Return [x, y] of the center of cell containing provided text 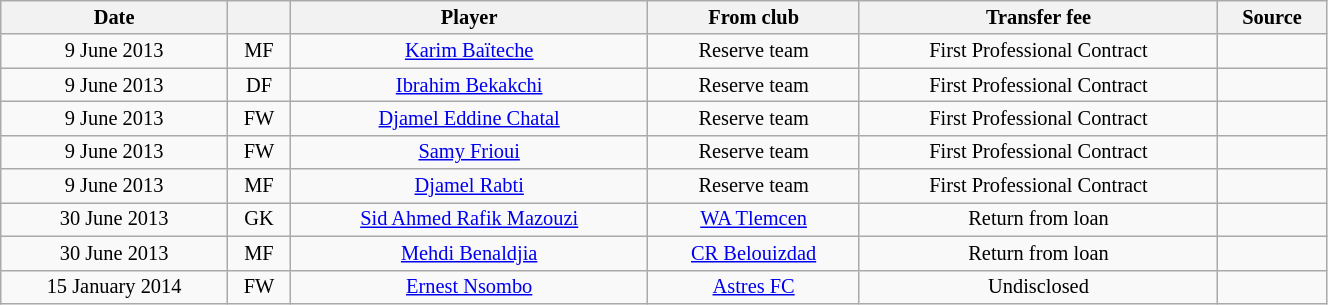
Djamel Eddine Chatal [470, 118]
Ernest Nsombo [470, 287]
WA Tlemcen [754, 219]
Player [470, 17]
Undisclosed [1038, 287]
GK [258, 219]
Mehdi Benaldjia [470, 253]
Samy Frioui [470, 152]
DF [258, 85]
Sid Ahmed Rafik Mazouzi [470, 219]
Djamel Rabti [470, 186]
From club [754, 17]
Source [1272, 17]
Date [114, 17]
Ibrahim Bekakchi [470, 85]
CR Belouizdad [754, 253]
Karim Baïteche [470, 51]
15 January 2014 [114, 287]
Astres FC [754, 287]
Transfer fee [1038, 17]
